Find where the given text appears and provide that cell's center as [X, Y] coordinate. 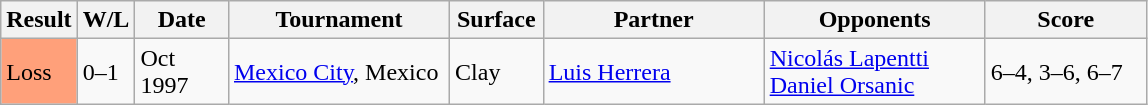
Mexico City, Mexico [338, 72]
W/L [106, 20]
Surface [497, 20]
Score [1066, 20]
Result [39, 20]
Opponents [874, 20]
0–1 [106, 72]
Clay [497, 72]
Luis Herrera [654, 72]
Nicolás Lapentti Daniel Orsanic [874, 72]
Date [182, 20]
Loss [39, 72]
Tournament [338, 20]
Partner [654, 20]
Oct 1997 [182, 72]
6–4, 3–6, 6–7 [1066, 72]
